Locate the cell with the specified text and output its [x, y] center coordinate. 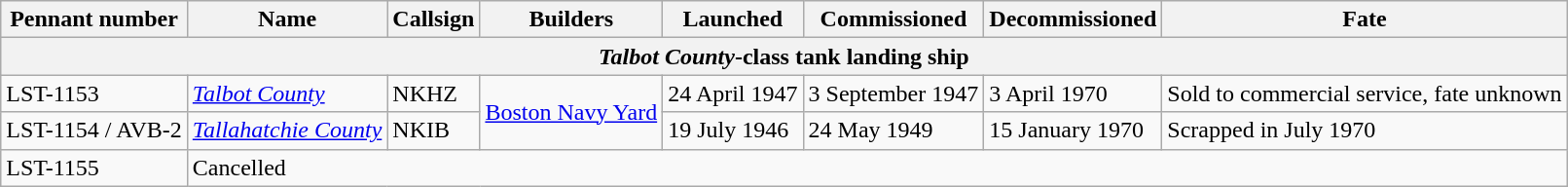
Commissioned [893, 19]
LST-1155 [94, 168]
NKHZ [434, 93]
Cancelled [877, 168]
Tallahatchie County [287, 131]
Callsign [434, 19]
Scrapped in July 1970 [1365, 131]
Decommissioned [1073, 19]
3 April 1970 [1073, 93]
Fate [1365, 19]
Name [287, 19]
Pennant number [94, 19]
Boston Navy Yard [571, 112]
19 July 1946 [733, 131]
24 April 1947 [733, 93]
24 May 1949 [893, 131]
Talbot County-class tank landing ship [784, 56]
15 January 1970 [1073, 131]
3 September 1947 [893, 93]
Sold to commercial service, fate unknown [1365, 93]
NKIB [434, 131]
LST-1154 / AVB-2 [94, 131]
LST-1153 [94, 93]
Talbot County [287, 93]
Launched [733, 19]
Builders [571, 19]
